Pinpoint the cell where the given text exists, returning its (X, Y) midpoint coordinate. 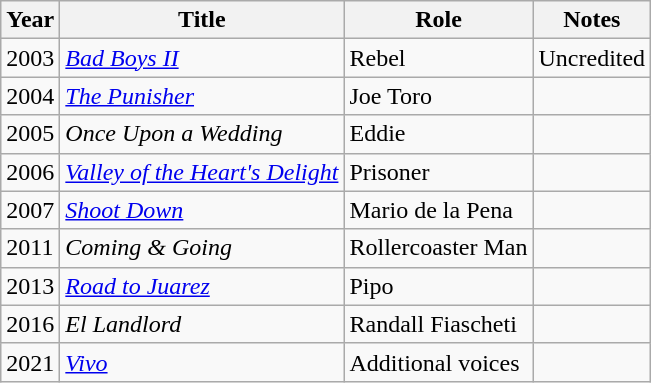
Pipo (438, 286)
Additional voices (438, 362)
Vivo (202, 362)
Rollercoaster Man (438, 248)
Role (438, 20)
2021 (30, 362)
2011 (30, 248)
Joe Toro (438, 96)
2016 (30, 324)
Road to Juarez (202, 286)
Randall Fiascheti (438, 324)
Bad Boys II (202, 58)
2006 (30, 172)
Uncredited (592, 58)
Valley of the Heart's Delight (202, 172)
Notes (592, 20)
Eddie (438, 134)
Title (202, 20)
El Landlord (202, 324)
2013 (30, 286)
2005 (30, 134)
Year (30, 20)
2003 (30, 58)
2007 (30, 210)
Mario de la Pena (438, 210)
Once Upon a Wedding (202, 134)
Prisoner (438, 172)
The Punisher (202, 96)
Rebel (438, 58)
Coming & Going (202, 248)
Shoot Down (202, 210)
2004 (30, 96)
